Extract the (x, y) coordinate from the center of the cell holding the provided text.  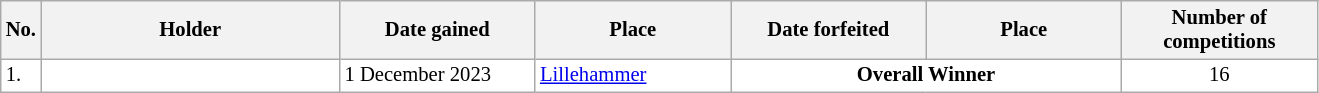
Lillehammer (632, 75)
1. (21, 75)
No. (21, 29)
Date gained (438, 29)
Holder (190, 29)
16 (1220, 75)
1 December 2023 (438, 75)
Number of competitions (1220, 29)
Overall Winner (926, 75)
Date forfeited (828, 29)
